Locate the cell with the specified text and output its [X, Y] center coordinate. 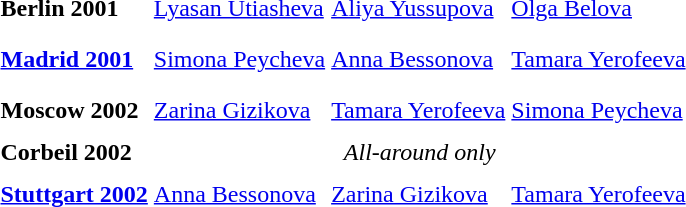
Zarina Gizikova [239, 110]
Anna Bessonova [418, 59]
Simona Peycheva [239, 59]
Tamara Yerofeeva [418, 110]
